Determine the [x, y] coordinate at the center of the cell enclosing the given text.  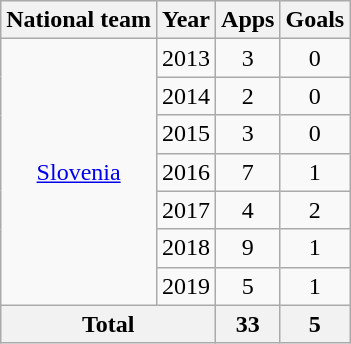
Year [186, 20]
National team [79, 20]
2017 [186, 210]
2014 [186, 96]
2016 [186, 172]
7 [248, 172]
2018 [186, 248]
4 [248, 210]
Slovenia [79, 172]
Apps [248, 20]
9 [248, 248]
Goals [315, 20]
2015 [186, 134]
2013 [186, 58]
33 [248, 324]
Total [108, 324]
2019 [186, 286]
